Capture the cell that displays the provided text and extract its [x, y] central coordinate. 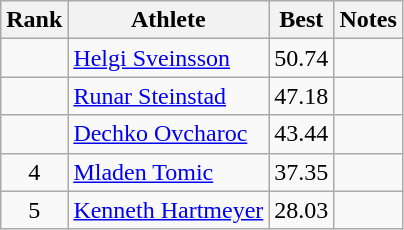
4 [34, 172]
Dechko Ovcharoc [168, 134]
Rank [34, 20]
5 [34, 210]
Notes [368, 20]
28.03 [302, 210]
47.18 [302, 96]
50.74 [302, 58]
Athlete [168, 20]
Kenneth Hartmeyer [168, 210]
37.35 [302, 172]
Best [302, 20]
Helgi Sveinsson [168, 58]
Runar Steinstad [168, 96]
Mladen Tomic [168, 172]
43.44 [302, 134]
